Detect which cell encompasses the target text, then output its [X, Y] center coordinate. 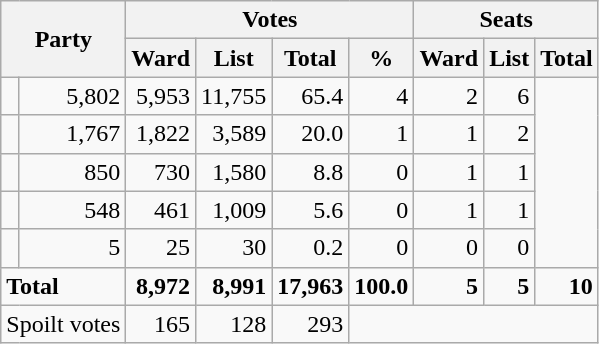
5,953 [161, 96]
20.0 [310, 134]
1,767 [72, 134]
850 [72, 172]
30 [234, 248]
5.6 [310, 210]
1,009 [234, 210]
8.8 [310, 172]
461 [161, 210]
1,580 [234, 172]
5,802 [72, 96]
25 [161, 248]
1,822 [161, 134]
0.2 [310, 248]
100.0 [382, 286]
8,991 [234, 286]
3,589 [234, 134]
548 [72, 210]
10 [567, 286]
4 [382, 96]
730 [161, 172]
8,972 [161, 286]
Party [64, 39]
Spoilt votes [64, 324]
Seats [506, 20]
128 [234, 324]
293 [310, 324]
6 [510, 96]
17,963 [310, 286]
Votes [270, 20]
% [382, 58]
65.4 [310, 96]
165 [161, 324]
11,755 [234, 96]
